Output the [X, Y] coordinate of the center of the cell containing the given text.  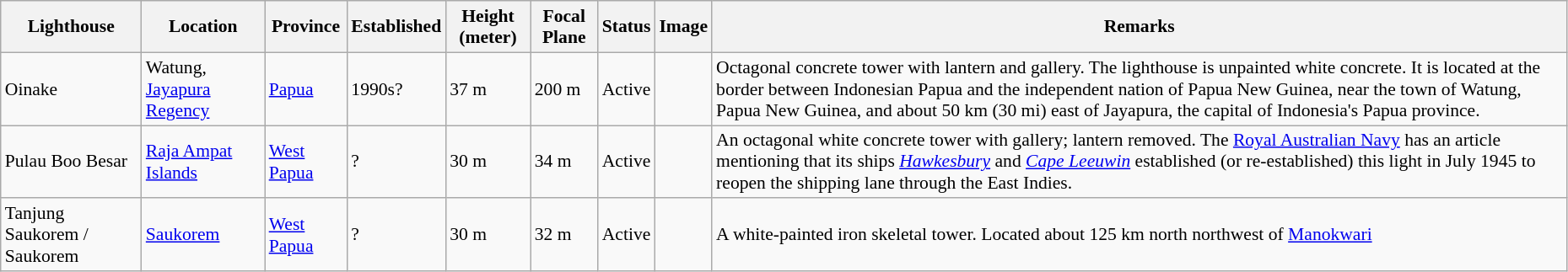
Papua [306, 89]
1990s? [396, 89]
Watung, Jayapura Regency [203, 89]
32 m [564, 236]
Height (meter) [488, 27]
Pulau Boo Besar [71, 162]
Saukorem [203, 236]
Status [627, 27]
Location [203, 27]
200 m [564, 89]
37 m [488, 89]
Established [396, 27]
Lighthouse [71, 27]
Focal Plane [564, 27]
A white-painted iron skeletal tower. Located about 125 km north northwest of Manokwari [1139, 236]
34 m [564, 162]
Tanjung Saukorem / Saukorem [71, 236]
Oinake [71, 89]
Province [306, 27]
Image [683, 27]
Remarks [1139, 27]
Raja Ampat Islands [203, 162]
